Return the (x, y) coordinate for the center point of the cell that contains the specified text.  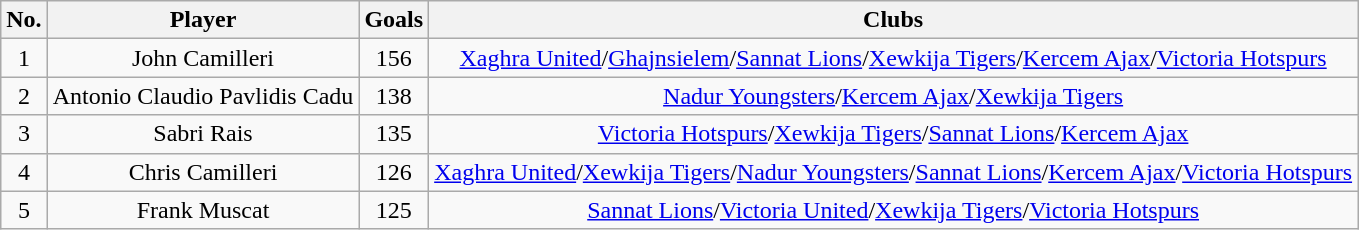
125 (394, 210)
Clubs (894, 20)
1 (24, 58)
Antonio Claudio Pavlidis Cadu (203, 96)
Goals (394, 20)
Chris Camilleri (203, 172)
Victoria Hotspurs/Xewkija Tigers/Sannat Lions/Kercem Ajax (894, 134)
4 (24, 172)
No. (24, 20)
Player (203, 20)
135 (394, 134)
138 (394, 96)
5 (24, 210)
156 (394, 58)
John Camilleri (203, 58)
Sannat Lions/Victoria United/Xewkija Tigers/Victoria Hotspurs (894, 210)
Frank Muscat (203, 210)
2 (24, 96)
Sabri Rais (203, 134)
126 (394, 172)
Xaghra United/Ghajnsielem/Sannat Lions/Xewkija Tigers/Kercem Ajax/Victoria Hotspurs (894, 58)
3 (24, 134)
Nadur Youngsters/Kercem Ajax/Xewkija Tigers (894, 96)
Xaghra United/Xewkija Tigers/Nadur Youngsters/Sannat Lions/Kercem Ajax/Victoria Hotspurs (894, 172)
